Scan for the cell matching the given text and deliver its [x, y] coordinate at center. 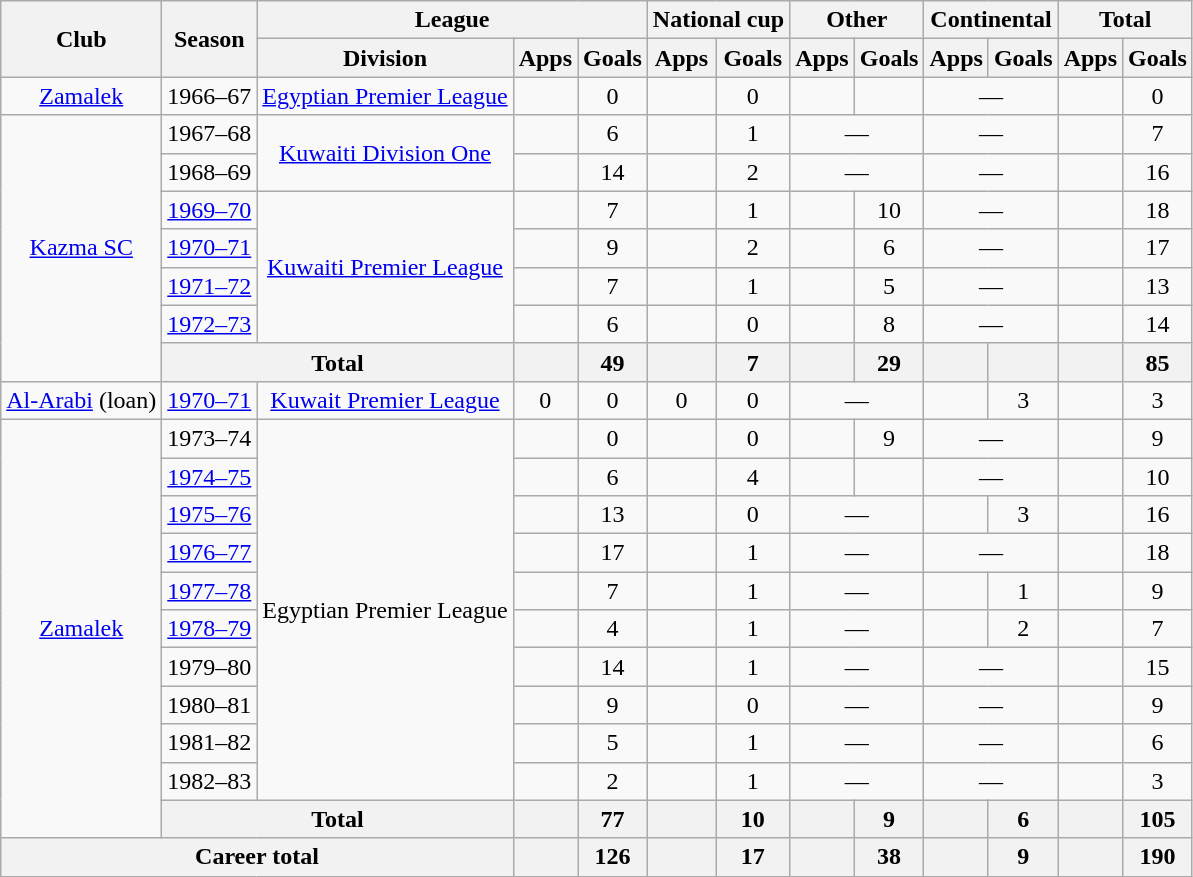
1972–73 [210, 324]
190 [1158, 857]
Career total [257, 857]
1978–79 [210, 629]
Division [385, 58]
126 [613, 857]
105 [1158, 819]
1977–78 [210, 591]
1968–69 [210, 172]
1976–77 [210, 553]
1982–83 [210, 781]
1979–80 [210, 667]
Club [82, 39]
1973–74 [210, 438]
1980–81 [210, 705]
National cup [718, 20]
Kuwait Premier League [385, 400]
Kazma SC [82, 248]
Season [210, 39]
League [452, 20]
Kuwaiti Premier League [385, 267]
29 [889, 362]
1966–67 [210, 96]
1981–82 [210, 743]
1975–76 [210, 515]
15 [1158, 667]
1969–70 [210, 210]
85 [1158, 362]
1974–75 [210, 477]
8 [889, 324]
77 [613, 819]
Al-Arabi (loan) [82, 400]
Other [857, 20]
Continental [991, 20]
1971–72 [210, 286]
38 [889, 857]
Kuwaiti Division One [385, 153]
49 [613, 362]
1967–68 [210, 134]
